Provide the (x, y) coordinate of the cell's center where the given text is located.  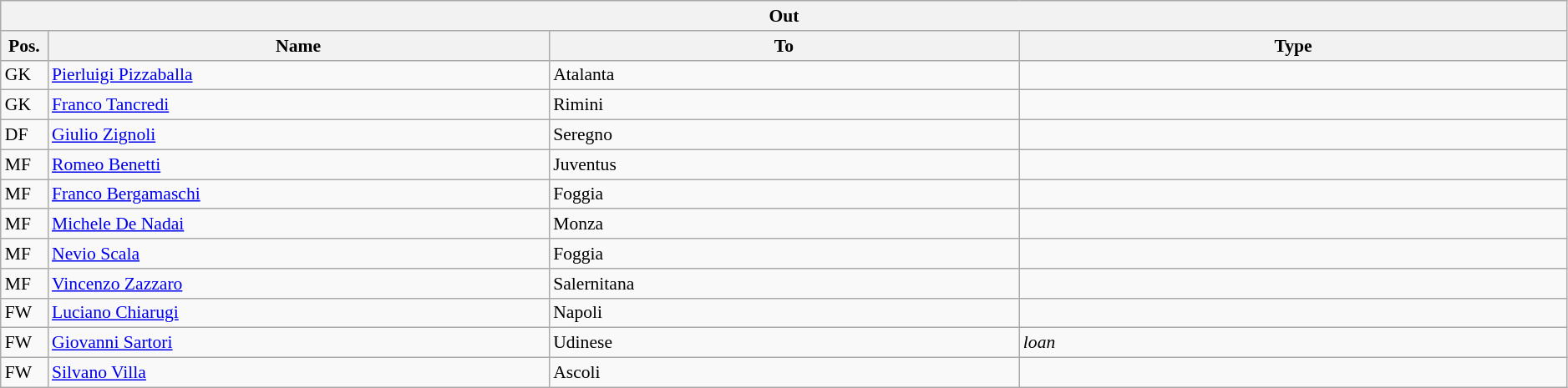
Juventus (784, 164)
Silvano Villa (298, 373)
Ascoli (784, 373)
Michele De Nadai (298, 224)
Salernitana (784, 284)
Type (1293, 46)
Name (298, 46)
Giovanni Sartori (298, 343)
loan (1293, 343)
Giulio Zignoli (298, 135)
DF (24, 135)
Seregno (784, 135)
Franco Tancredi (298, 105)
Rimini (784, 105)
Napoli (784, 313)
Vincenzo Zazzaro (298, 284)
Pierluigi Pizzaballa (298, 75)
Romeo Benetti (298, 164)
Out (784, 16)
Pos. (24, 46)
Atalanta (784, 75)
Franco Bergamaschi (298, 194)
Nevio Scala (298, 254)
Udinese (784, 343)
Luciano Chiarugi (298, 313)
Monza (784, 224)
To (784, 46)
